Return (X, Y) of the center of cell containing provided text 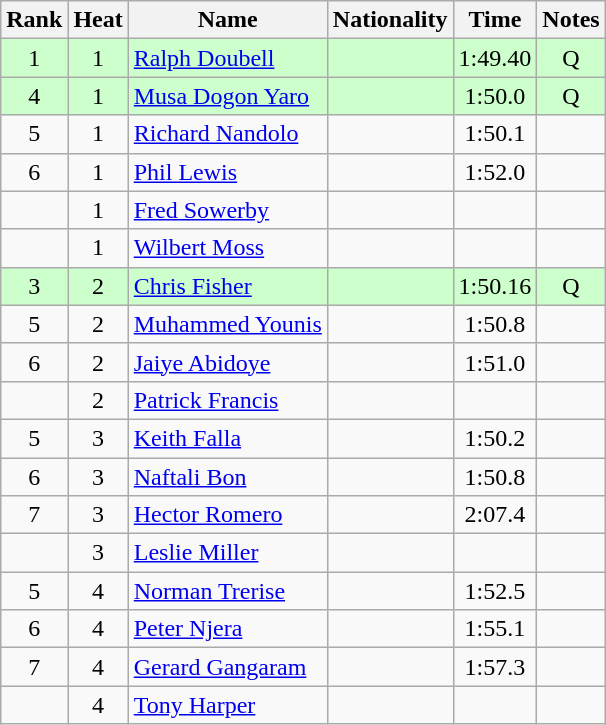
Time (495, 20)
Richard Nandolo (228, 134)
1:55.1 (495, 629)
Rank (34, 20)
Jaiye Abidoye (228, 362)
Naftali Bon (228, 477)
1:50.1 (495, 134)
Leslie Miller (228, 553)
Name (228, 20)
1:57.3 (495, 667)
1:50.2 (495, 438)
Wilbert Moss (228, 248)
Keith Falla (228, 438)
1:50.0 (495, 96)
Muhammed Younis (228, 324)
Gerard Gangaram (228, 667)
Ralph Doubell (228, 58)
Nationality (390, 20)
Fred Sowerby (228, 210)
2:07.4 (495, 515)
1:49.40 (495, 58)
Chris Fisher (228, 286)
Norman Trerise (228, 591)
Notes (571, 20)
Heat (98, 20)
Patrick Francis (228, 400)
Tony Harper (228, 705)
1:50.16 (495, 286)
1:52.5 (495, 591)
Peter Njera (228, 629)
Musa Dogon Yaro (228, 96)
1:52.0 (495, 172)
Phil Lewis (228, 172)
Hector Romero (228, 515)
1:51.0 (495, 362)
